Scan for the cell matching the given text and deliver its (X, Y) coordinate at center. 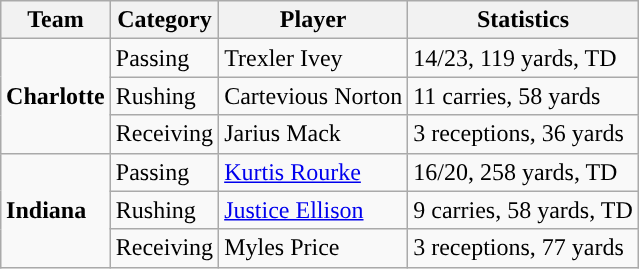
9 carries, 58 yards, TD (524, 210)
Team (56, 20)
11 carries, 58 yards (524, 96)
Justice Ellison (314, 210)
Indiana (56, 210)
Kurtis Rourke (314, 172)
Jarius Mack (314, 134)
Myles Price (314, 248)
Cartevious Norton (314, 96)
14/23, 119 yards, TD (524, 58)
Player (314, 20)
Charlotte (56, 96)
3 receptions, 36 yards (524, 134)
16/20, 258 yards, TD (524, 172)
Category (164, 20)
3 receptions, 77 yards (524, 248)
Trexler Ivey (314, 58)
Statistics (524, 20)
